Determine the (X, Y) coordinate at the center of the cell enclosing the given text.  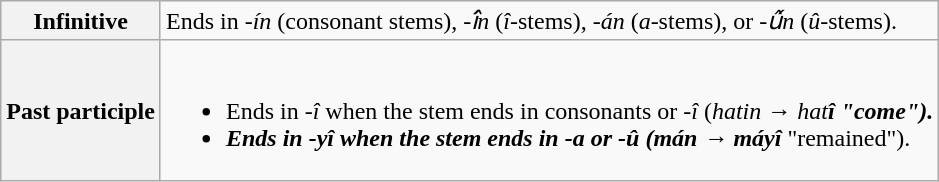
Ends in -ín (consonant stems), -î́n (î-stems), -án (a-stems), or -û́n (û-stems). (549, 21)
Infinitive (81, 21)
Past participle (81, 110)
Ends in -î when the stem ends in consonants or -î (hatin → hatî "come").Ends in -yî when the stem ends in -a or -û (mán → máyî "remained"). (549, 110)
